Output the [X, Y] coordinate of the center of the cell containing the given text.  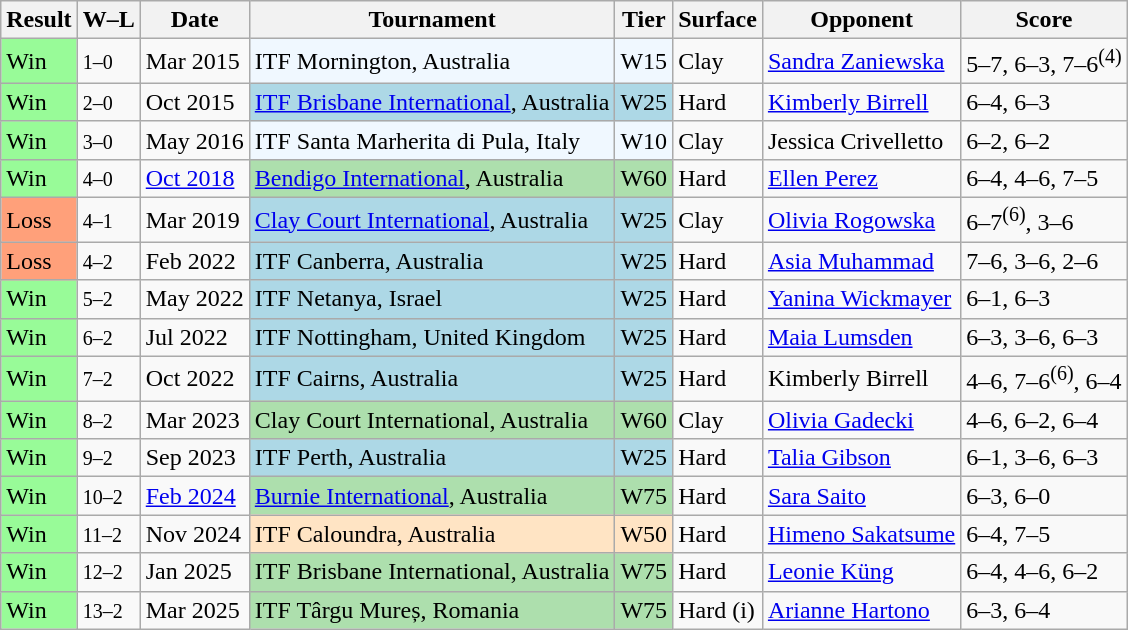
6–4, 7–5 [1044, 534]
6–3, 6–0 [1044, 496]
9–2 [108, 458]
Date [194, 20]
Bendigo International, Australia [432, 178]
Asia Muhammad [861, 261]
4–1 [108, 220]
Sara Saito [861, 496]
Result [39, 20]
4–6, 6–2, 6–4 [1044, 420]
10–2 [108, 496]
12–2 [108, 572]
May 2016 [194, 140]
W15 [644, 62]
W50 [644, 534]
Mar 2015 [194, 62]
Leonie Küng [861, 572]
ITF Canberra, Australia [432, 261]
Talia Gibson [861, 458]
7–2 [108, 378]
ITF Cairns, Australia [432, 378]
Burnie International, Australia [432, 496]
ITF Mornington, Australia [432, 62]
4–0 [108, 178]
5–7, 6–3, 7–6(4) [1044, 62]
ITF Târgu Mureș, Romania [432, 610]
Ellen Perez [861, 178]
Feb 2024 [194, 496]
Himeno Sakatsume [861, 534]
6–2, 6–2 [1044, 140]
W10 [644, 140]
6–2 [108, 337]
Oct 2022 [194, 378]
2–0 [108, 102]
ITF Caloundra, Australia [432, 534]
Score [1044, 20]
5–2 [108, 299]
Oct 2018 [194, 178]
6–7(6), 3–6 [1044, 220]
Olivia Rogowska [861, 220]
3–0 [108, 140]
6–1, 6–3 [1044, 299]
ITF Santa Marherita di Pula, Italy [432, 140]
6–4, 4–6, 7–5 [1044, 178]
6–4, 4–6, 6–2 [1044, 572]
Olivia Gadecki [861, 420]
Mar 2019 [194, 220]
May 2022 [194, 299]
W–L [108, 20]
Sandra Zaniewska [861, 62]
4–2 [108, 261]
13–2 [108, 610]
Maia Lumsden [861, 337]
6–1, 3–6, 6–3 [1044, 458]
ITF Perth, Australia [432, 458]
Tournament [432, 20]
ITF Nottingham, United Kingdom [432, 337]
6–3, 6–4 [1044, 610]
6–3, 3–6, 6–3 [1044, 337]
Nov 2024 [194, 534]
Surface [718, 20]
Arianne Hartono [861, 610]
1–0 [108, 62]
8–2 [108, 420]
7–6, 3–6, 2–6 [1044, 261]
Hard (i) [718, 610]
Opponent [861, 20]
Jan 2025 [194, 572]
Mar 2025 [194, 610]
11–2 [108, 534]
Jessica Crivelletto [861, 140]
ITF Netanya, Israel [432, 299]
Yanina Wickmayer [861, 299]
Oct 2015 [194, 102]
Feb 2022 [194, 261]
6–4, 6–3 [1044, 102]
4–6, 7–6(6), 6–4 [1044, 378]
Sep 2023 [194, 458]
Tier [644, 20]
Jul 2022 [194, 337]
Mar 2023 [194, 420]
